Output the (X, Y) coordinate of the center of the cell containing the given text.  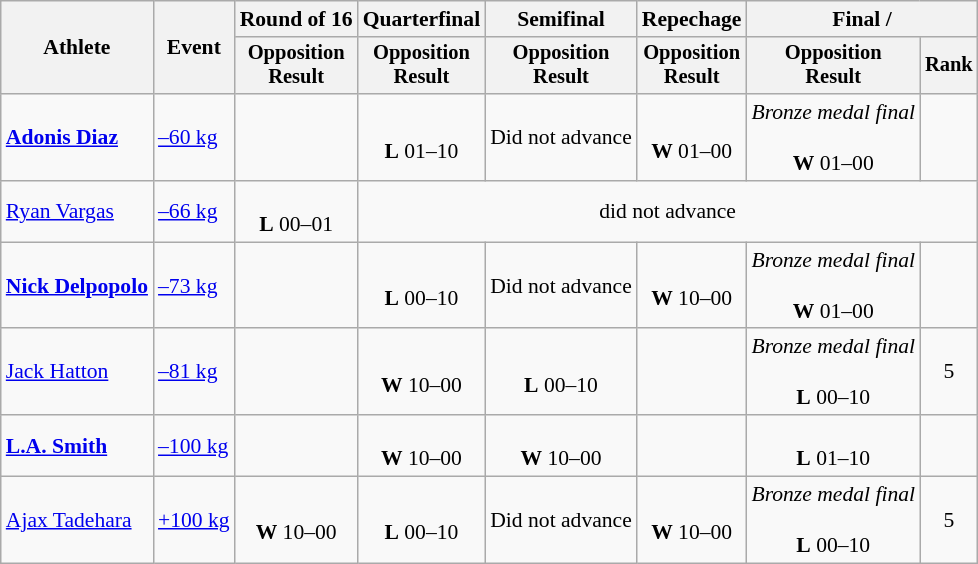
–100 kg (194, 446)
–66 kg (194, 212)
Round of 16 (296, 19)
Final / (862, 19)
–73 kg (194, 286)
–60 kg (194, 138)
Rank (949, 66)
did not advance (668, 212)
Semifinal (561, 19)
+100 kg (194, 520)
–81 kg (194, 372)
Repechage (692, 19)
Nick Delpopolo (77, 286)
L.A. Smith (77, 446)
Athlete (77, 48)
Ryan Vargas (77, 212)
Quarterfinal (422, 19)
Adonis Diaz (77, 138)
Event (194, 48)
Ajax Tadehara (77, 520)
Jack Hatton (77, 372)
W 01–00 (692, 138)
L 00–01 (296, 212)
